Provide the (x, y) coordinate of the cell's center where the given text is located.  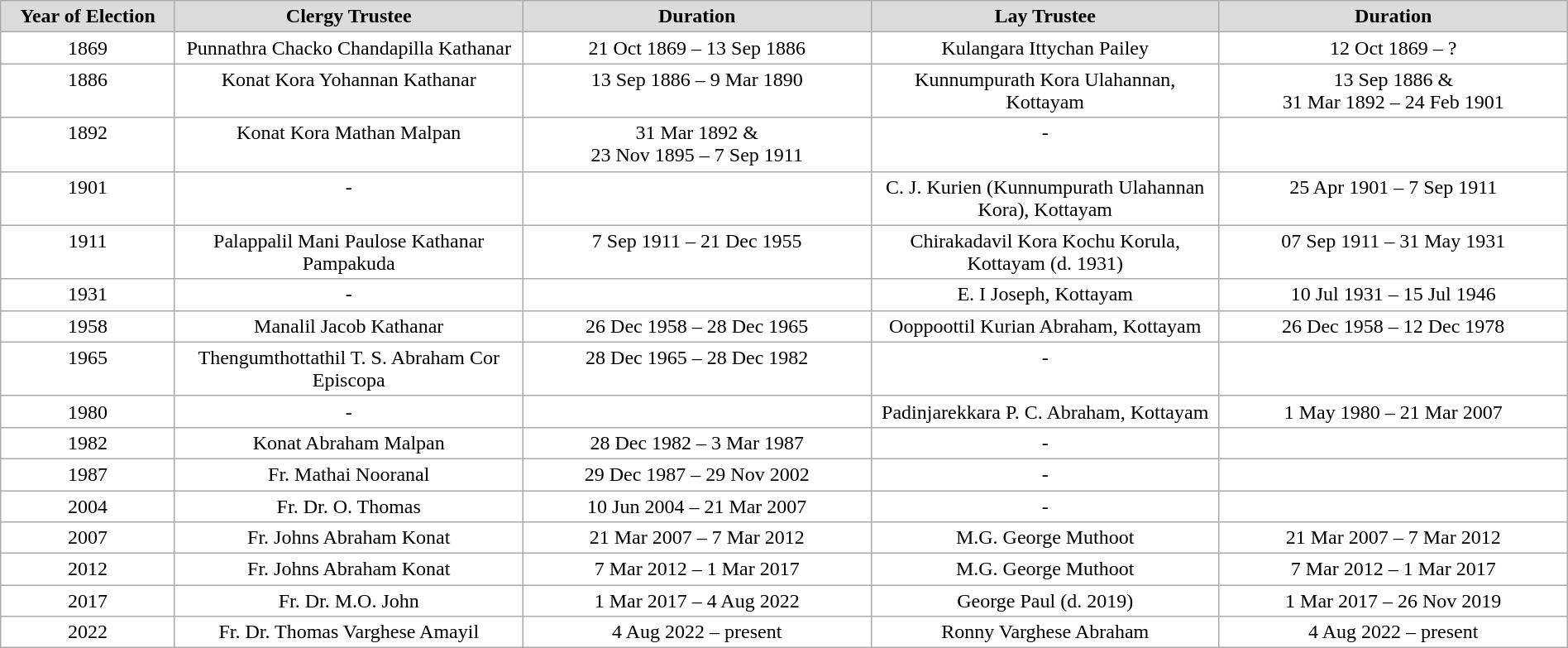
21 Oct 1869 – 13 Sep 1886 (696, 48)
1931 (88, 295)
Chirakadavil Kora Kochu Korula, Kottayam (d. 1931) (1045, 252)
1987 (88, 474)
12 Oct 1869 – ? (1393, 48)
Ooppoottil Kurian Abraham, Kottayam (1045, 326)
2004 (88, 506)
1892 (88, 144)
Thengumthottathil T. S. Abraham Cor Episcopa (349, 369)
29 Dec 1987 – 29 Nov 2002 (696, 474)
2017 (88, 601)
07 Sep 1911 – 31 May 1931 (1393, 252)
1980 (88, 411)
1958 (88, 326)
Punnathra Chacko Chandapilla Kathanar (349, 48)
26 Dec 1958 – 28 Dec 1965 (696, 326)
Fr. Mathai Nooranal (349, 474)
2007 (88, 538)
Kulangara Ittychan Pailey (1045, 48)
Ronny Varghese Abraham (1045, 632)
1901 (88, 199)
Konat Abraham Malpan (349, 443)
31 Mar 1892 & 23 Nov 1895 – 7 Sep 1911 (696, 144)
25 Apr 1901 – 7 Sep 1911 (1393, 199)
10 Jun 2004 – 21 Mar 2007 (696, 506)
26 Dec 1958 – 12 Dec 1978 (1393, 326)
Padinjarekkara P. C. Abraham, Kottayam (1045, 411)
Manalil Jacob Kathanar (349, 326)
1911 (88, 252)
Fr. Dr. Thomas Varghese Amayil (349, 632)
1 May 1980 – 21 Mar 2007 (1393, 411)
C. J. Kurien (Kunnumpurath Ulahannan Kora), Kottayam (1045, 199)
George Paul (d. 2019) (1045, 601)
2012 (88, 569)
E. I Joseph, Kottayam (1045, 295)
10 Jul 1931 – 15 Jul 1946 (1393, 295)
2022 (88, 632)
Clergy Trustee (349, 17)
13 Sep 1886 – 9 Mar 1890 (696, 91)
Konat Kora Yohannan Kathanar (349, 91)
7 Sep 1911 – 21 Dec 1955 (696, 252)
Lay Trustee (1045, 17)
1 Mar 2017 – 26 Nov 2019 (1393, 601)
28 Dec 1965 – 28 Dec 1982 (696, 369)
1965 (88, 369)
1 Mar 2017 – 4 Aug 2022 (696, 601)
13 Sep 1886 & 31 Mar 1892 – 24 Feb 1901 (1393, 91)
1869 (88, 48)
1886 (88, 91)
Fr. Dr. M.O. John (349, 601)
Konat Kora Mathan Malpan (349, 144)
28 Dec 1982 – 3 Mar 1987 (696, 443)
Palappalil Mani Paulose Kathanar Pampakuda (349, 252)
Fr. Dr. O. Thomas (349, 506)
Year of Election (88, 17)
Kunnumpurath Kora Ulahannan, Kottayam (1045, 91)
1982 (88, 443)
